Detect which cell encompasses the target text, then output its [x, y] center coordinate. 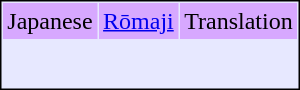
Japanese [50, 21]
Translation [238, 21]
Rōmaji [139, 21]
